Capture the cell that displays the provided text and extract its (X, Y) central coordinate. 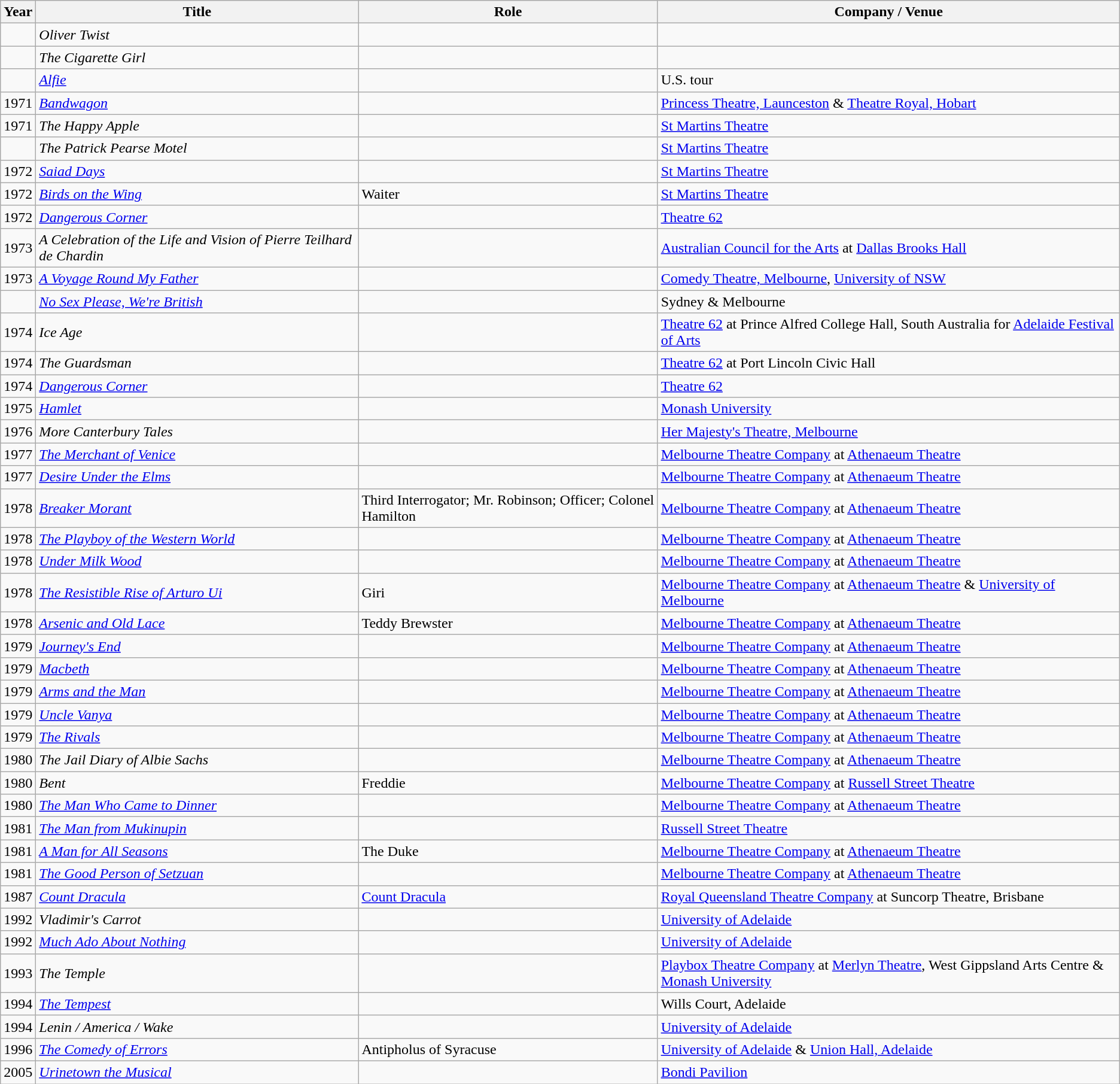
Comedy Theatre, Melbourne, University of NSW (888, 278)
Her Majesty's Theatre, Melbourne (888, 432)
The Patrick Pearse Motel (197, 148)
Waiter (508, 194)
No Sex Please, We're British (197, 301)
Oliver Twist (197, 35)
Giri (508, 593)
Arms and the Man (197, 691)
Teddy Brewster (508, 623)
Theatre 62 at Port Lincoln Civic Hall (888, 363)
Saiad Days (197, 171)
Vladimir's Carrot (197, 919)
Royal Queensland Theatre Company at Suncorp Theatre, Brisbane (888, 897)
A Voyage Round My Father (197, 278)
1993 (18, 973)
The Good Person of Setzuan (197, 874)
The Cigarette Girl (197, 57)
A Man for All Seasons (197, 851)
Third Interrogator; Mr. Robinson; Officer; Colonel Hamilton (508, 508)
Wills Court, Adelaide (888, 1004)
Bondi Pavilion (888, 1072)
Lenin / America / Wake (197, 1027)
The Temple (197, 973)
University of Adelaide & Union Hall, Adelaide (888, 1049)
Urinetown the Musical (197, 1072)
The Merchant of Venice (197, 454)
The Resistible Rise of Arturo Ui (197, 593)
Company / Venue (888, 12)
The Man Who Came to Dinner (197, 806)
Playbox Theatre Company at Merlyn Theatre, West Gippsland Arts Centre & Monash University (888, 973)
1996 (18, 1049)
Russell Street Theatre (888, 828)
The Duke (508, 851)
Bent (197, 783)
Theatre 62 at Prince Alfred College Hall, South Australia for Adelaide Festival of Arts (888, 333)
U.S. tour (888, 80)
Breaker Morant (197, 508)
Melbourne Theatre Company at Athenaeum Theatre & University of Melbourne (888, 593)
Much Ado About Nothing (197, 942)
Monash University (888, 409)
Uncle Vanya (197, 714)
Ice Age (197, 333)
The Man from Mukinupin (197, 828)
Antipholus of Syracuse (508, 1049)
The Rivals (197, 737)
The Jail Diary of Albie Sachs (197, 760)
The Guardsman (197, 363)
Title (197, 12)
Bandwagon (197, 103)
Year (18, 12)
The Comedy of Errors (197, 1049)
Macbeth (197, 669)
Arsenic and Old Lace (197, 623)
Freddie (508, 783)
The Tempest (197, 1004)
A Celebration of the Life and Vision of Pierre Teilhard de Chardin (197, 248)
1987 (18, 897)
Sydney & Melbourne (888, 301)
Hamlet (197, 409)
Melbourne Theatre Company at Russell Street Theatre (888, 783)
Journey's End (197, 646)
Desire Under the Elms (197, 477)
Princess Theatre, Launceston & Theatre Royal, Hobart (888, 103)
The Happy Apple (197, 126)
1975 (18, 409)
Under Milk Wood (197, 561)
Role (508, 12)
2005 (18, 1072)
1976 (18, 432)
More Canterbury Tales (197, 432)
Australian Council for the Arts at Dallas Brooks Hall (888, 248)
Alfie (197, 80)
The Playboy of the Western World (197, 539)
Birds on the Wing (197, 194)
